Detect which cell encompasses the target text, then output its (X, Y) center coordinate. 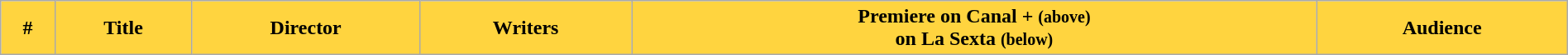
Writers (525, 28)
Title (123, 28)
Premiere on Canal + (above)on La Sexta (below) (974, 28)
# (28, 28)
Audience (1442, 28)
Director (306, 28)
